From the cell containing the given text, extract its center point as (X, Y) coordinate. 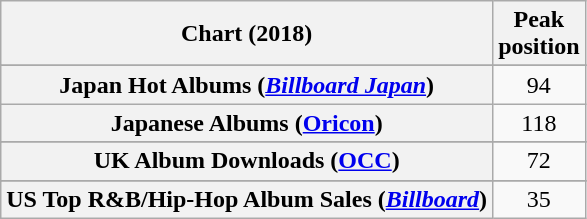
UK Album Downloads (OCC) (247, 161)
Chart (2018) (247, 34)
35 (539, 199)
72 (539, 161)
US Top R&B/Hip-Hop Album Sales (Billboard) (247, 199)
Japanese Albums (Oricon) (247, 123)
Peakposition (539, 34)
118 (539, 123)
94 (539, 85)
Japan Hot Albums (Billboard Japan) (247, 85)
